Output the [x, y] coordinate of the center of the cell containing the given text.  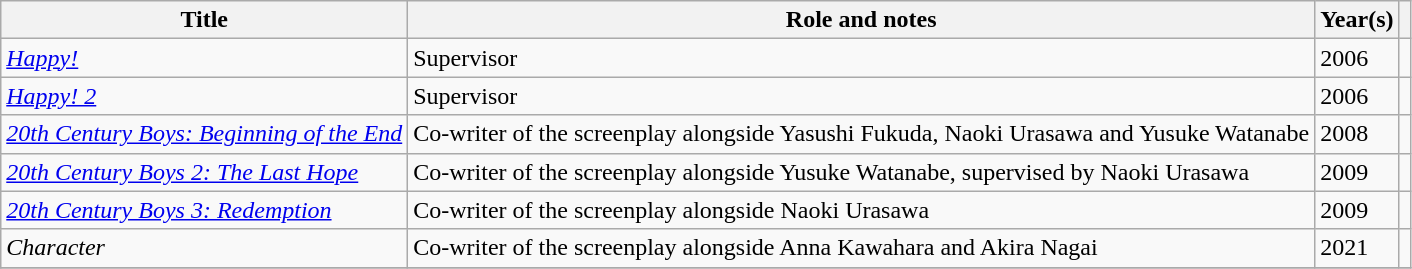
Co-writer of the screenplay alongside Yasushi Fukuda, Naoki Urasawa and Yusuke Watanabe [862, 134]
Co-writer of the screenplay alongside Yusuke Watanabe, supervised by Naoki Urasawa [862, 172]
Happy! [204, 58]
2008 [1357, 134]
Co-writer of the screenplay alongside Naoki Urasawa [862, 210]
2021 [1357, 248]
Happy! 2 [204, 96]
20th Century Boys 3: Redemption [204, 210]
Title [204, 20]
20th Century Boys: Beginning of the End [204, 134]
Co-writer of the screenplay alongside Anna Kawahara and Akira Nagai [862, 248]
Character [204, 248]
20th Century Boys 2: The Last Hope [204, 172]
Role and notes [862, 20]
Year(s) [1357, 20]
